Find where the given text appears and provide that cell's center as [X, Y] coordinate. 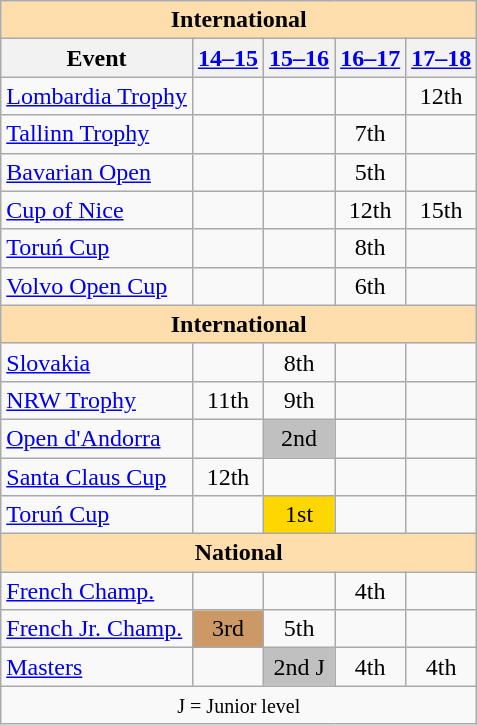
Bavarian Open [97, 172]
J = Junior level [239, 705]
15th [442, 210]
3rd [228, 629]
16–17 [370, 58]
Cup of Nice [97, 210]
Masters [97, 667]
9th [300, 400]
Lombardia Trophy [97, 96]
NRW Trophy [97, 400]
Tallinn Trophy [97, 134]
National [239, 553]
2nd [300, 438]
Volvo Open Cup [97, 286]
11th [228, 400]
15–16 [300, 58]
2nd J [300, 667]
French Champ. [97, 591]
1st [300, 515]
Santa Claus Cup [97, 477]
7th [370, 134]
Event [97, 58]
French Jr. Champ. [97, 629]
Open d'Andorra [97, 438]
17–18 [442, 58]
6th [370, 286]
Slovakia [97, 362]
14–15 [228, 58]
